Provide the [x, y] coordinate of the cell's center where the given text is located.  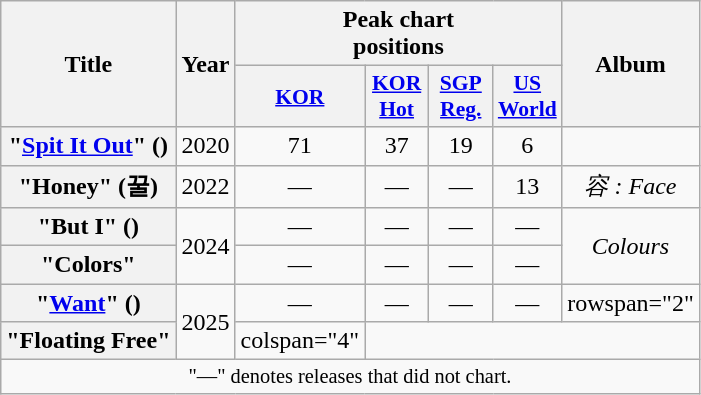
2025 [206, 322]
2020 [206, 146]
"Want" () [88, 303]
容 : Face [631, 186]
KOR [300, 96]
"Honey" (꿀) [88, 186]
rowspan="2" [631, 303]
colspan="4" [300, 341]
"—" denotes releases that did not chart. [350, 377]
"Floating Free" [88, 341]
13 [528, 186]
71 [300, 146]
Peak chartpositions [398, 34]
2022 [206, 186]
Year [206, 64]
USWorld [528, 96]
2024 [206, 246]
6 [528, 146]
Title [88, 64]
"Spit It Out" () [88, 146]
Album [631, 64]
"But I" () [88, 227]
KORHot [397, 96]
Colours [631, 246]
SGPReg. [461, 96]
19 [461, 146]
37 [397, 146]
"Colors" [88, 265]
